From the cell containing the given text, extract its center point as (x, y) coordinate. 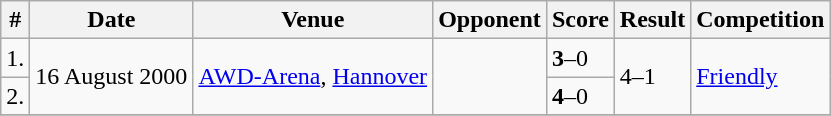
Venue (313, 20)
4–0 (580, 96)
Result (652, 20)
1. (16, 58)
Competition (760, 20)
2. (16, 96)
16 August 2000 (112, 77)
AWD-Arena, Hannover (313, 77)
Score (580, 20)
# (16, 20)
Date (112, 20)
Friendly (760, 77)
Opponent (490, 20)
4–1 (652, 77)
3–0 (580, 58)
